Locate the cell with the specified text and output its (X, Y) center coordinate. 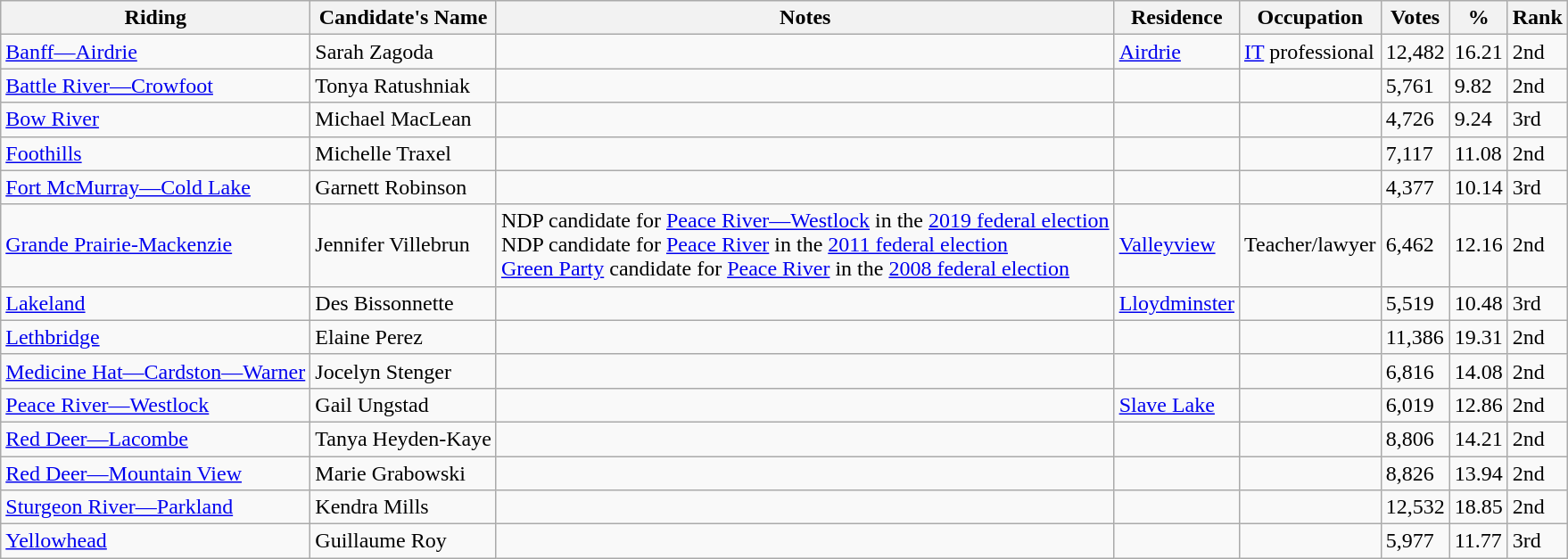
Elaine Perez (403, 337)
Lloydminster (1176, 303)
Slave Lake (1176, 405)
4,377 (1415, 187)
14.21 (1479, 439)
Sturgeon River—Parkland (155, 507)
Peace River—Westlock (155, 405)
4,726 (1415, 119)
10.14 (1479, 187)
5,761 (1415, 86)
Fort McMurray—Cold Lake (155, 187)
Medicine Hat—Cardston—Warner (155, 371)
Candidate's Name (403, 18)
12,482 (1415, 52)
18.85 (1479, 507)
Lakeland (155, 303)
Kendra Mills (403, 507)
6,816 (1415, 371)
Yellowhead (155, 541)
Foothills (155, 153)
Red Deer—Mountain View (155, 473)
6,462 (1415, 245)
Votes (1415, 18)
Bow River (155, 119)
Jennifer Villebrun (403, 245)
8,806 (1415, 439)
% (1479, 18)
5,977 (1415, 541)
16.21 (1479, 52)
Sarah Zagoda (403, 52)
5,519 (1415, 303)
Banff—Airdrie (155, 52)
Occupation (1309, 18)
Michael MacLean (403, 119)
Airdrie (1176, 52)
Des Bissonnette (403, 303)
12.16 (1479, 245)
Notes (805, 18)
Gail Ungstad (403, 405)
Michelle Traxel (403, 153)
Tonya Ratushniak (403, 86)
10.48 (1479, 303)
Rank (1538, 18)
IT professional (1309, 52)
13.94 (1479, 473)
Teacher/lawyer (1309, 245)
Marie Grabowski (403, 473)
Grande Prairie-Mackenzie (155, 245)
11.08 (1479, 153)
7,117 (1415, 153)
Valleyview (1176, 245)
Residence (1176, 18)
Tanya Heyden-Kaye (403, 439)
Guillaume Roy (403, 541)
Lethbridge (155, 337)
12.86 (1479, 405)
9.82 (1479, 86)
Riding (155, 18)
11,386 (1415, 337)
Red Deer—Lacombe (155, 439)
Garnett Robinson (403, 187)
6,019 (1415, 405)
9.24 (1479, 119)
12,532 (1415, 507)
19.31 (1479, 337)
14.08 (1479, 371)
8,826 (1415, 473)
Jocelyn Stenger (403, 371)
11.77 (1479, 541)
Battle River—Crowfoot (155, 86)
